Extract the [x, y] coordinate from the center of the cell holding the provided text.  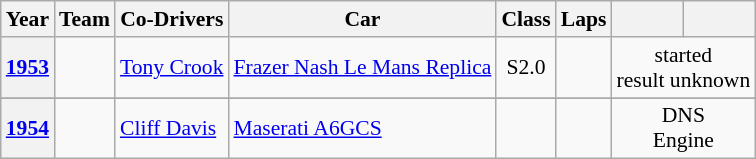
Car [363, 19]
Team [84, 19]
Class [526, 19]
1953 [28, 68]
startedresult unknown [683, 68]
Cliff Davis [172, 128]
Co-Drivers [172, 19]
Tony Crook [172, 68]
DNSEngine [683, 128]
Year [28, 19]
1954 [28, 128]
S2.0 [526, 68]
Frazer Nash Le Mans Replica [363, 68]
Laps [584, 19]
Maserati A6GCS [363, 128]
